Search for the cell housing the specified text and yield its [X, Y] center coordinate. 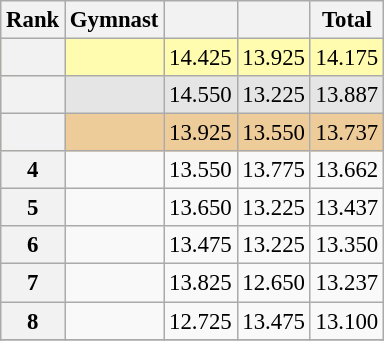
8 [33, 321]
5 [33, 208]
6 [33, 245]
13.737 [346, 133]
13.650 [200, 208]
Gymnast [114, 20]
Total [346, 20]
4 [33, 170]
13.662 [346, 170]
13.237 [346, 283]
13.437 [346, 208]
13.100 [346, 321]
12.725 [200, 321]
13.887 [346, 95]
Rank [33, 20]
7 [33, 283]
13.775 [274, 170]
12.650 [274, 283]
14.425 [200, 58]
13.825 [200, 283]
13.350 [346, 245]
14.550 [200, 95]
14.175 [346, 58]
